Pinpoint the cell where the given text exists, returning its [X, Y] midpoint coordinate. 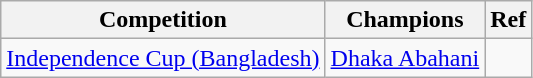
Independence Cup (Bangladesh) [163, 58]
Dhaka Abahani [405, 58]
Champions [405, 20]
Ref [508, 20]
Competition [163, 20]
